Capture the cell that displays the provided text and extract its (x, y) central coordinate. 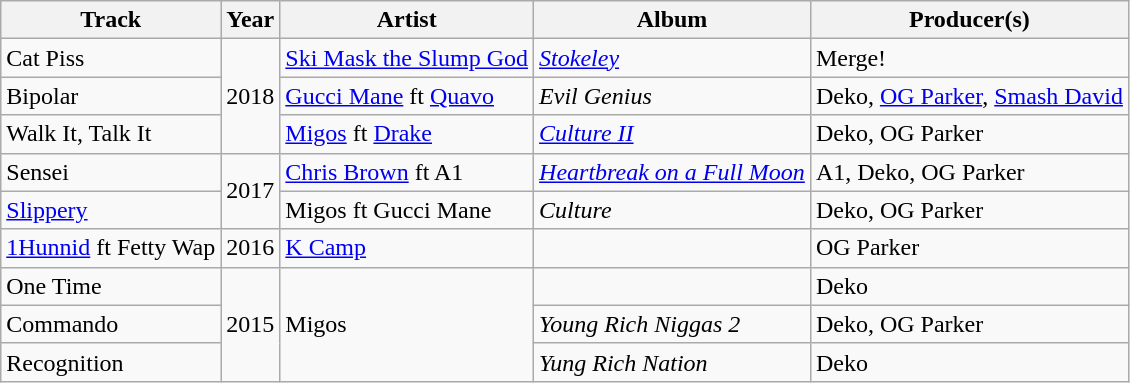
Migos ft Gucci Mane (407, 210)
Recognition (111, 362)
Cat Piss (111, 58)
Evil Genius (672, 96)
1Hunnid ft Fetty Wap (111, 248)
OG Parker (969, 248)
Deko, OG Parker, Smash David (969, 96)
Young Rich Niggas 2 (672, 324)
Slippery (111, 210)
Migos (407, 324)
K Camp (407, 248)
Bipolar (111, 96)
A1, Deko, OG Parker (969, 172)
Sensei (111, 172)
2018 (250, 96)
Album (672, 20)
2017 (250, 191)
Migos ft Drake (407, 134)
Producer(s) (969, 20)
Artist (407, 20)
One Time (111, 286)
Culture (672, 210)
Chris Brown ft A1 (407, 172)
Commando (111, 324)
2015 (250, 324)
Ski Mask the Slump God (407, 58)
Culture II (672, 134)
Merge! (969, 58)
Track (111, 20)
Heartbreak on a Full Moon (672, 172)
Stokeley (672, 58)
Yung Rich Nation (672, 362)
Walk It, Talk It (111, 134)
Gucci Mane ft Quavo (407, 96)
Year (250, 20)
2016 (250, 248)
